Locate the cell with the specified text and output its [x, y] center coordinate. 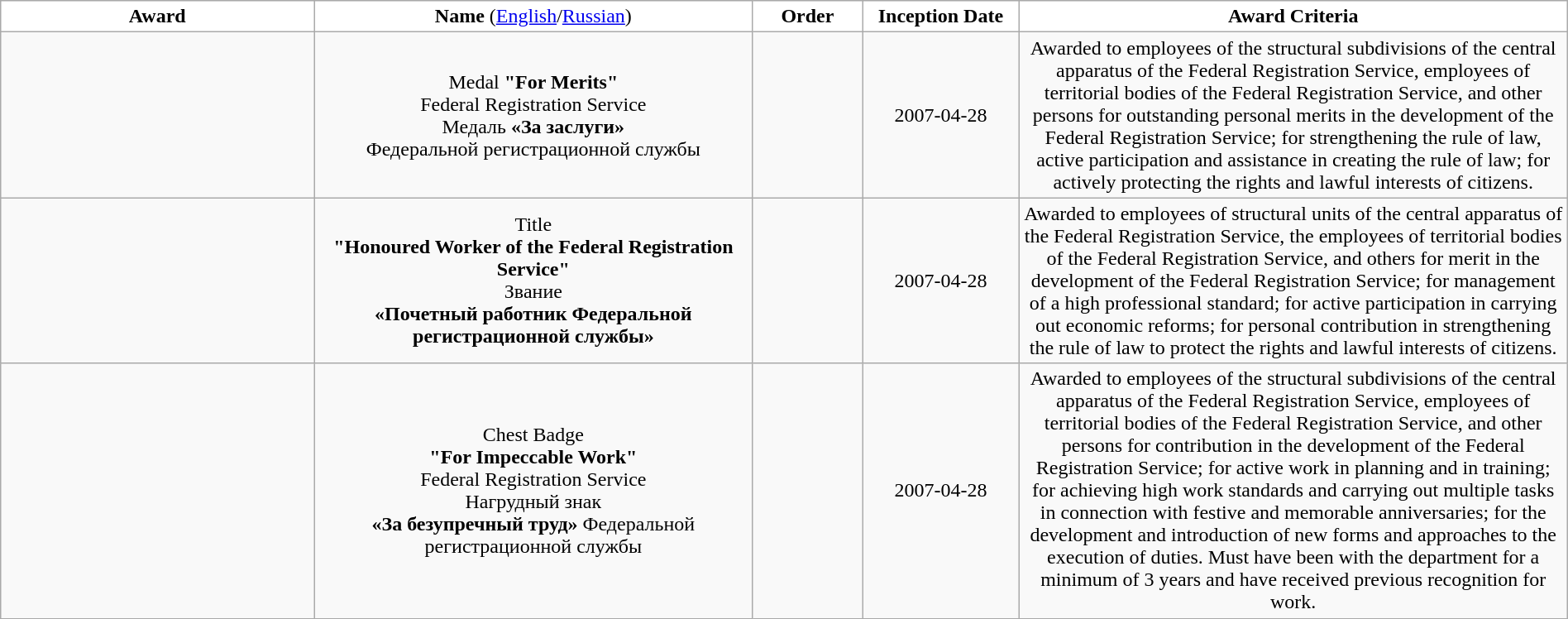
Inception Date [941, 17]
Award [157, 17]
Chest Badge"For Impeccable Work"Federal Registration ServiceНагрудный знак«За безупречный труд» Федеральной регистрационной службы [533, 491]
Title"Honoured Worker of the Federal Registration Service"Звание«Почетный работник Федеральной регистрационной службы» [533, 281]
Order [807, 17]
Medal "For Merits"Federal Registration Service Медаль «За заслуги»Федеральной регистрационной службы [533, 115]
Award Criteria [1293, 17]
Name (English/Russian) [533, 17]
